Identify which cell holds the provided text, then report its (X, Y) central coordinate. 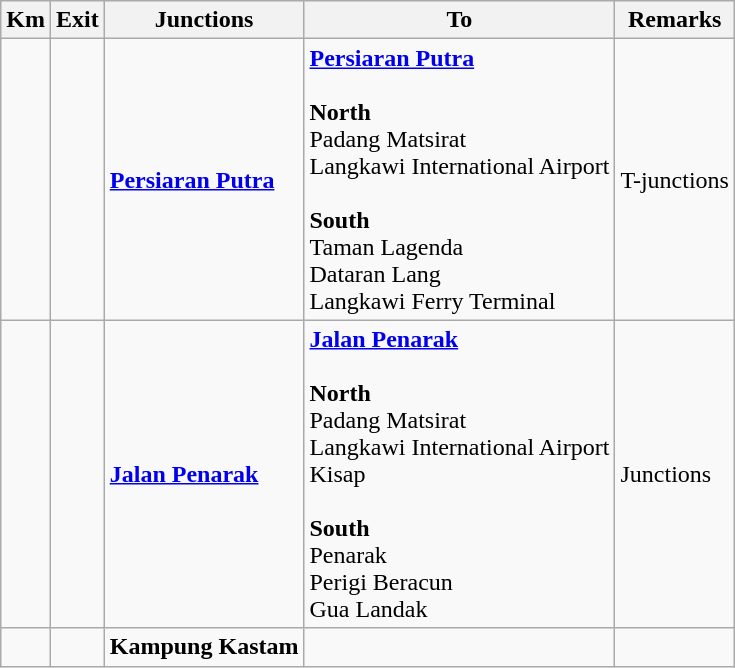
Persiaran Putra (204, 180)
T-junctions (675, 180)
Remarks (675, 20)
Exit (77, 20)
Jalan PenarakNorthPadang MatsiratLangkawi International Airport KisapSouthPenarakPerigi BeracunGua Landak (460, 474)
Kampung Kastam (204, 647)
To (460, 20)
Persiaran PutraNorthPadang MatsiratLangkawi International Airport SouthTaman LagendaDataran LangLangkawi Ferry Terminal (460, 180)
Km (26, 20)
Jalan Penarak (204, 474)
